Search for the cell housing the specified text and yield its (X, Y) center coordinate. 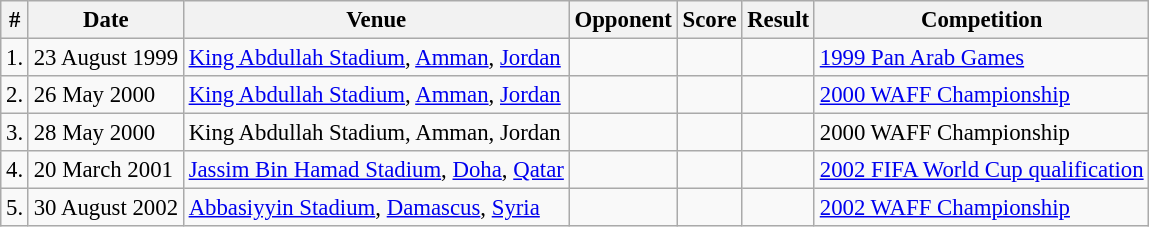
30 August 2002 (106, 208)
20 March 2001 (106, 170)
26 May 2000 (106, 95)
Score (710, 20)
Opponent (623, 20)
1. (15, 58)
Abbasiyyin Stadium, Damascus, Syria (376, 208)
2002 WAFF Championship (981, 208)
23 August 1999 (106, 58)
Jassim Bin Hamad Stadium, Doha, Qatar (376, 170)
Venue (376, 20)
3. (15, 133)
Result (778, 20)
28 May 2000 (106, 133)
5. (15, 208)
2. (15, 95)
Competition (981, 20)
2002 FIFA World Cup qualification (981, 170)
# (15, 20)
1999 Pan Arab Games (981, 58)
Date (106, 20)
4. (15, 170)
